Find where the given text appears and provide that cell's center as [x, y] coordinate. 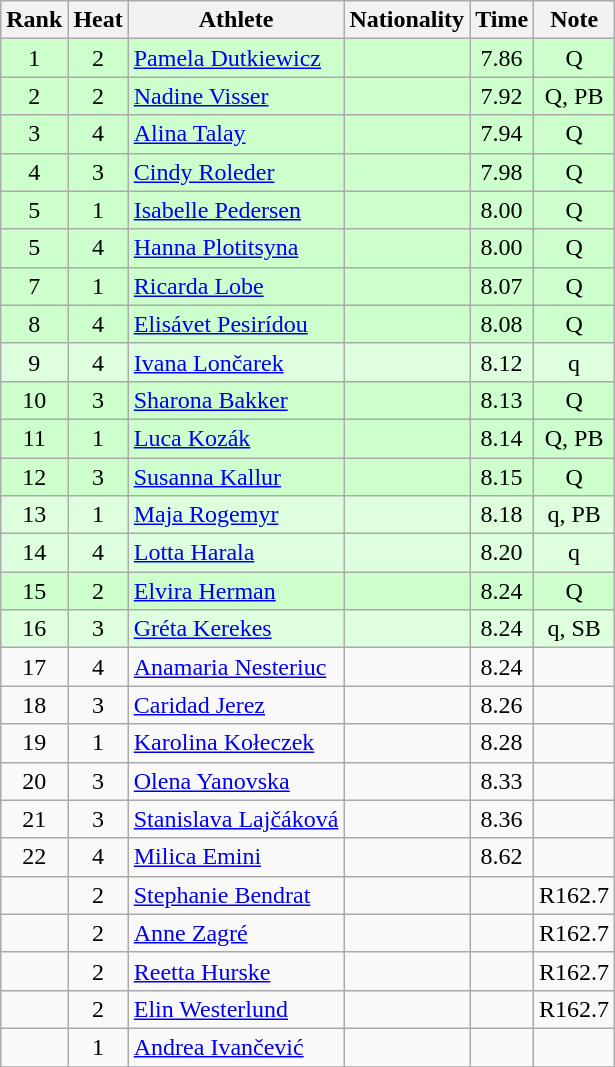
9 [34, 362]
14 [34, 553]
Time [502, 20]
8.13 [502, 400]
Anne Zagré [236, 933]
8.18 [502, 515]
8 [34, 324]
8.36 [502, 819]
Ivana Lončarek [236, 362]
Caridad Jerez [236, 705]
Elin Westerlund [236, 1009]
Alina Talay [236, 134]
Susanna Kallur [236, 477]
7.94 [502, 134]
21 [34, 819]
10 [34, 400]
7.98 [502, 172]
Rank [34, 20]
15 [34, 591]
8.33 [502, 781]
16 [34, 629]
Lotta Harala [236, 553]
7 [34, 286]
Nadine Visser [236, 96]
8.08 [502, 324]
Stanislava Lajčáková [236, 819]
Reetta Hurske [236, 971]
Nationality [407, 20]
q, PB [574, 515]
7.86 [502, 58]
8.20 [502, 553]
12 [34, 477]
Isabelle Pedersen [236, 210]
19 [34, 743]
Heat [98, 20]
17 [34, 667]
Luca Kozák [236, 438]
18 [34, 705]
22 [34, 857]
Maja Rogemyr [236, 515]
Hanna Plotitsyna [236, 248]
8.14 [502, 438]
Stephanie Bendrat [236, 895]
13 [34, 515]
8.28 [502, 743]
Olena Yanovska [236, 781]
Sharona Bakker [236, 400]
7.92 [502, 96]
11 [34, 438]
Anamaria Nesteriuc [236, 667]
Elvira Herman [236, 591]
Elisávet Pesirídou [236, 324]
Note [574, 20]
Karolina Kołeczek [236, 743]
Andrea Ivančević [236, 1047]
8.62 [502, 857]
Athlete [236, 20]
8.26 [502, 705]
8.12 [502, 362]
Cindy Roleder [236, 172]
Gréta Kerekes [236, 629]
q, SB [574, 629]
8.15 [502, 477]
Ricarda Lobe [236, 286]
Pamela Dutkiewicz [236, 58]
20 [34, 781]
Milica Emini [236, 857]
8.07 [502, 286]
